Locate the cell with the specified text and output its (X, Y) center coordinate. 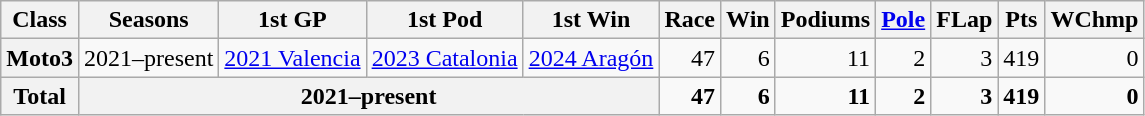
Win (748, 20)
Podiums (825, 20)
2023 Catalonia (444, 58)
FLap (964, 20)
WChmp (1094, 20)
1st GP (292, 20)
Race (690, 20)
Pts (1022, 20)
Moto3 (40, 58)
Class (40, 20)
1st Win (591, 20)
1st Pod (444, 20)
Seasons (148, 20)
2024 Aragón (591, 58)
Total (40, 96)
Pole (904, 20)
2021 Valencia (292, 58)
